Identify which cell holds the provided text, then report its (X, Y) central coordinate. 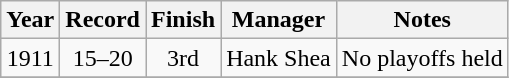
Notes (422, 20)
Manager (279, 20)
Hank Shea (279, 58)
3rd (184, 58)
Record (103, 20)
15–20 (103, 58)
Year (30, 20)
Finish (184, 20)
1911 (30, 58)
No playoffs held (422, 58)
